Search for the cell housing the specified text and yield its [X, Y] center coordinate. 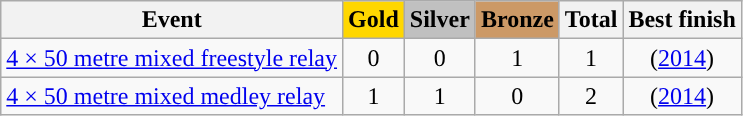
2 [591, 96]
Best finish [682, 20]
Bronze [517, 20]
4 × 50 metre mixed freestyle relay [172, 58]
Event [172, 20]
Silver [440, 20]
Gold [374, 20]
4 × 50 metre mixed medley relay [172, 96]
Total [591, 20]
